Provide the (X, Y) coordinate of the cell's center where the given text is located.  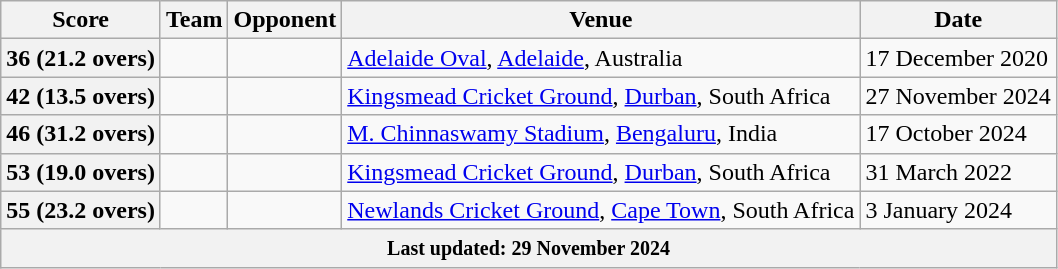
Date (958, 20)
17 October 2024 (958, 134)
46 (31.2 overs) (81, 134)
53 (19.0 overs) (81, 172)
55 (23.2 overs) (81, 210)
Newlands Cricket Ground, Cape Town, South Africa (601, 210)
36 (21.2 overs) (81, 58)
Score (81, 20)
3 January 2024 (958, 210)
42 (13.5 overs) (81, 96)
31 March 2022 (958, 172)
27 November 2024 (958, 96)
Venue (601, 20)
17 December 2020 (958, 58)
Adelaide Oval, Adelaide, Australia (601, 58)
Last updated: 29 November 2024 (529, 248)
M. Chinnaswamy Stadium, Bengaluru, India (601, 134)
Opponent (285, 20)
Team (194, 20)
